Scan for the cell matching the given text and deliver its (x, y) coordinate at center. 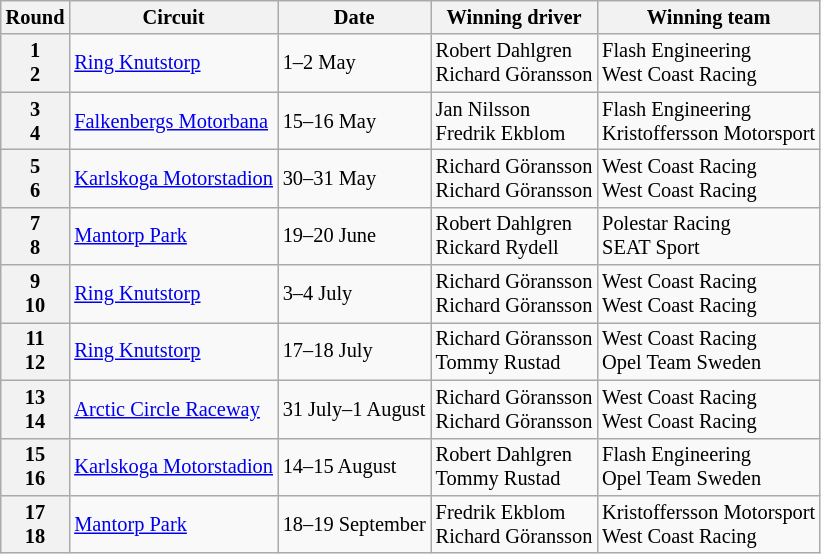
56 (36, 178)
Flash EngineeringOpel Team Sweden (708, 467)
Flash EngineeringWest Coast Racing (708, 63)
30–31 May (354, 178)
34 (36, 121)
Richard GöranssonTommy Rustad (514, 351)
Robert DahlgrenRichard Göransson (514, 63)
17–18 July (354, 351)
Winning driver (514, 17)
12 (36, 63)
1314 (36, 409)
Date (354, 17)
1112 (36, 351)
1516 (36, 467)
31 July–1 August (354, 409)
1–2 May (354, 63)
15–16 May (354, 121)
14–15 August (354, 467)
Robert DahlgrenTommy Rustad (514, 467)
Round (36, 17)
Polestar RacingSEAT Sport (708, 236)
Arctic Circle Raceway (173, 409)
Robert DahlgrenRickard Rydell (514, 236)
Jan NilssonFredrik Ekblom (514, 121)
Kristoffersson MotorsportWest Coast Racing (708, 524)
Winning team (708, 17)
19–20 June (354, 236)
Fredrik EkblomRichard Göransson (514, 524)
3–4 July (354, 294)
Falkenbergs Motorbana (173, 121)
18–19 September (354, 524)
West Coast RacingOpel Team Sweden (708, 351)
Circuit (173, 17)
910 (36, 294)
Flash EngineeringKristoffersson Motorsport (708, 121)
1718 (36, 524)
78 (36, 236)
